Pinpoint the cell where the given text exists, returning its [x, y] midpoint coordinate. 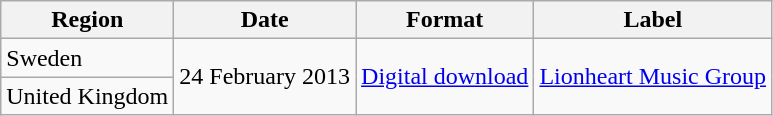
Region [88, 20]
Digital download [445, 77]
Lionheart Music Group [653, 77]
Sweden [88, 58]
United Kingdom [88, 96]
24 February 2013 [265, 77]
Date [265, 20]
Format [445, 20]
Label [653, 20]
